For the text-containing cell, return its midpoint in (x, y) coordinate format. 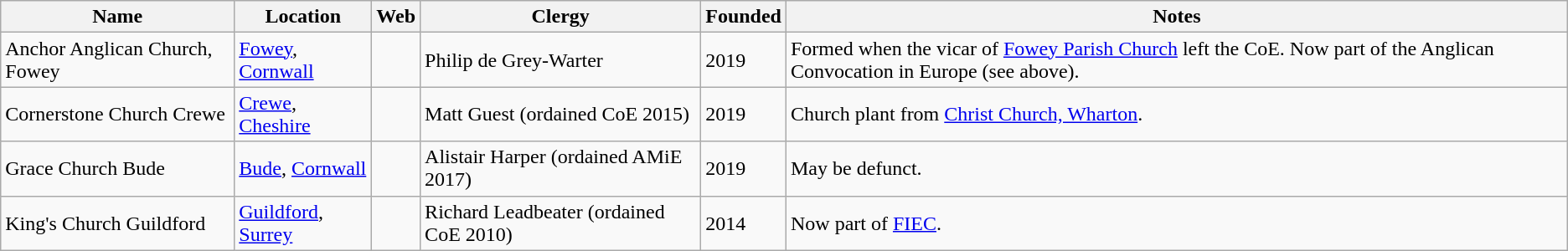
Grace Church Bude (117, 169)
Philip de Grey-Warter (561, 60)
Church plant from Christ Church, Wharton. (1176, 114)
Notes (1176, 17)
Richard Leadbeater (ordained CoE 2010) (561, 223)
Fowey, Cornwall (303, 60)
Crewe, Cheshire (303, 114)
Web (396, 17)
Founded (744, 17)
Clergy (561, 17)
Name (117, 17)
Location (303, 17)
Now part of FIEC. (1176, 223)
Matt Guest (ordained CoE 2015) (561, 114)
Anchor Anglican Church, Fowey (117, 60)
Guildford, Surrey (303, 223)
2014 (744, 223)
Formed when the vicar of Fowey Parish Church left the CoE. Now part of the Anglican Convocation in Europe (see above). (1176, 60)
Bude, Cornwall (303, 169)
Cornerstone Church Crewe (117, 114)
Alistair Harper (ordained AMiE 2017) (561, 169)
King's Church Guildford (117, 223)
May be defunct. (1176, 169)
